Find where the given text appears and provide that cell's center as [X, Y] coordinate. 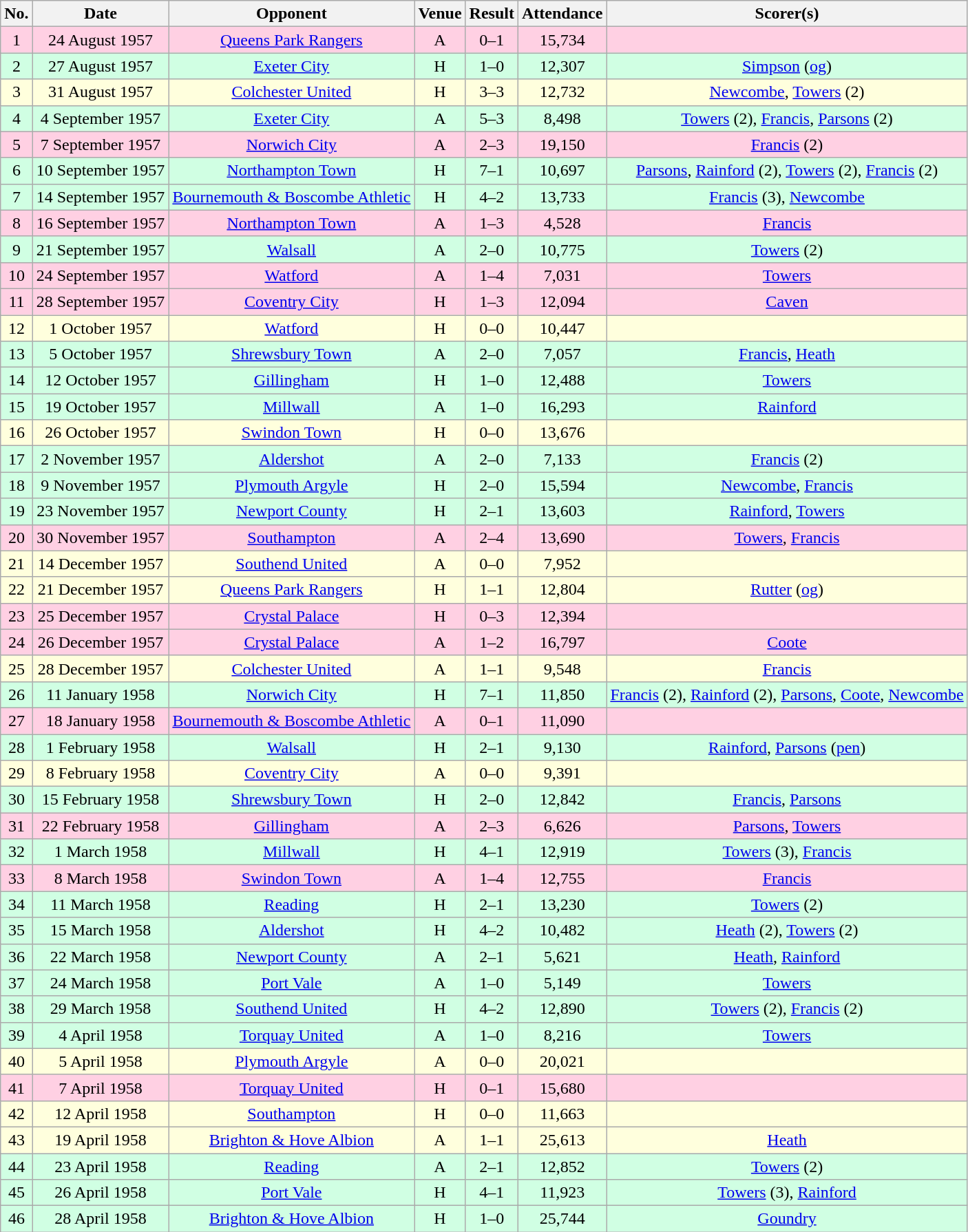
46 [17, 1219]
Francis (2), Rainford (2), Parsons, Coote, Newcombe [787, 694]
Parsons, Towers [787, 826]
27 [17, 721]
12,919 [562, 852]
23 November 1957 [101, 511]
Goundry [787, 1219]
12,755 [562, 878]
5,621 [562, 957]
18 [17, 485]
12,852 [562, 1167]
8 [17, 223]
7 [17, 197]
Francis (3), Newcombe [787, 197]
16,797 [562, 642]
10,775 [562, 249]
19 April 1958 [101, 1140]
11,850 [562, 694]
12,394 [562, 616]
12 April 1958 [101, 1114]
21 September 1957 [101, 249]
12,732 [562, 92]
16,293 [562, 407]
9,548 [562, 668]
15 March 1958 [101, 931]
35 [17, 931]
Rainford, Towers [787, 511]
1 October 1957 [101, 328]
12 [17, 328]
26 [17, 694]
Francis, Heath [787, 354]
Heath, Rainford [787, 957]
19 October 1957 [101, 407]
4 [17, 118]
28 [17, 747]
26 April 1958 [101, 1193]
20,021 [562, 1061]
5 [17, 145]
Coote [787, 642]
16 [17, 433]
7,057 [562, 354]
28 September 1957 [101, 301]
24 March 1958 [101, 983]
7 April 1958 [101, 1087]
25 [17, 668]
38 [17, 1009]
Opponent [292, 14]
23 April 1958 [101, 1167]
9,130 [562, 747]
26 December 1957 [101, 642]
4 September 1957 [101, 118]
11,090 [562, 721]
Scorer(s) [787, 14]
9 [17, 249]
39 [17, 1035]
6 [17, 171]
14 December 1957 [101, 564]
15 February 1958 [101, 800]
8,498 [562, 118]
45 [17, 1193]
Newcombe, Francis [787, 485]
31 August 1957 [101, 92]
25,744 [562, 1219]
22 [17, 590]
3 [17, 92]
13,230 [562, 904]
36 [17, 957]
15,594 [562, 485]
14 [17, 381]
17 [17, 459]
Rainford, Parsons (pen) [787, 747]
30 [17, 800]
Result [492, 14]
5,149 [562, 983]
1–2 [492, 642]
7,952 [562, 564]
40 [17, 1061]
26 October 1957 [101, 433]
10 September 1957 [101, 171]
Heath [787, 1140]
Towers (2), Francis, Parsons (2) [787, 118]
Towers (2), Francis (2) [787, 1009]
24 September 1957 [101, 275]
Rutter (og) [787, 590]
23 [17, 616]
11 January 1958 [101, 694]
Date [101, 14]
31 [17, 826]
10,447 [562, 328]
10,697 [562, 171]
5 April 1958 [101, 1061]
1 February 1958 [101, 747]
Parsons, Rainford (2), Towers (2), Francis (2) [787, 171]
43 [17, 1140]
8 February 1958 [101, 774]
22 March 1958 [101, 957]
29 [17, 774]
6,626 [562, 826]
37 [17, 983]
0–3 [492, 616]
Venue [440, 14]
12 October 1957 [101, 381]
10,482 [562, 931]
13,733 [562, 197]
11,923 [562, 1193]
12,488 [562, 381]
11,663 [562, 1114]
22 February 1958 [101, 826]
15 [17, 407]
42 [17, 1114]
3–3 [492, 92]
21 December 1957 [101, 590]
34 [17, 904]
4,528 [562, 223]
Towers (3), Rainford [787, 1193]
2 [17, 66]
Attendance [562, 14]
14 September 1957 [101, 197]
4 April 1958 [101, 1035]
41 [17, 1087]
12,890 [562, 1009]
20 [17, 538]
11 [17, 301]
7,031 [562, 275]
16 September 1957 [101, 223]
12,804 [562, 590]
No. [17, 14]
7 September 1957 [101, 145]
21 [17, 564]
13,676 [562, 433]
1 [17, 40]
12,307 [562, 66]
25 December 1957 [101, 616]
13 [17, 354]
19,150 [562, 145]
2 November 1957 [101, 459]
7,133 [562, 459]
8 March 1958 [101, 878]
Towers (3), Francis [787, 852]
Simpson (og) [787, 66]
27 August 1957 [101, 66]
24 August 1957 [101, 40]
Towers, Francis [787, 538]
5 October 1957 [101, 354]
10 [17, 275]
24 [17, 642]
13,690 [562, 538]
2–4 [492, 538]
33 [17, 878]
12,094 [562, 301]
8,216 [562, 1035]
Francis, Parsons [787, 800]
28 April 1958 [101, 1219]
Caven [787, 301]
11 March 1958 [101, 904]
Heath (2), Towers (2) [787, 931]
1 March 1958 [101, 852]
28 December 1957 [101, 668]
44 [17, 1167]
Newcombe, Towers (2) [787, 92]
19 [17, 511]
15,680 [562, 1087]
30 November 1957 [101, 538]
29 March 1958 [101, 1009]
32 [17, 852]
5–3 [492, 118]
9 November 1957 [101, 485]
12,842 [562, 800]
Rainford [787, 407]
18 January 1958 [101, 721]
13,603 [562, 511]
9,391 [562, 774]
25,613 [562, 1140]
15,734 [562, 40]
